Return the [X, Y] coordinate for the center point of the cell that contains the specified text.  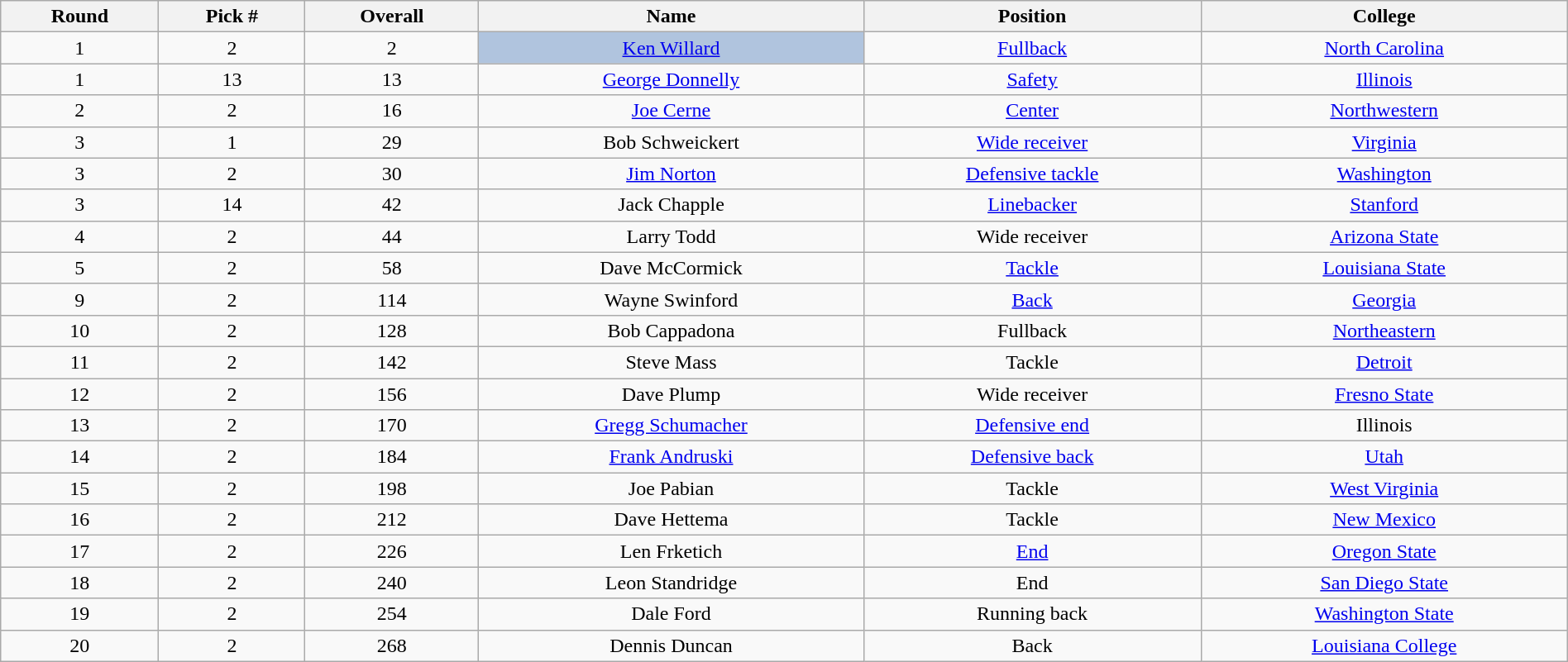
Ken Willard [672, 48]
Dale Ford [672, 614]
Dave Plump [672, 394]
Center [1032, 111]
10 [79, 331]
Arizona State [1384, 236]
17 [79, 551]
Leon Standridge [672, 583]
West Virginia [1384, 488]
Louisiana State [1384, 268]
Len Frketich [672, 551]
Wayne Swinford [672, 299]
San Diego State [1384, 583]
240 [392, 583]
18 [79, 583]
142 [392, 362]
Northwestern [1384, 111]
Northeastern [1384, 331]
5 [79, 268]
Steve Mass [672, 362]
198 [392, 488]
Defensive tackle [1032, 174]
226 [392, 551]
Jack Chapple [672, 205]
Position [1032, 17]
Detroit [1384, 362]
4 [79, 236]
Frank Andruski [672, 457]
212 [392, 520]
Safety [1032, 79]
Bob Schweickert [672, 142]
Defensive back [1032, 457]
Washington State [1384, 614]
Larry Todd [672, 236]
Virginia [1384, 142]
268 [392, 645]
156 [392, 394]
184 [392, 457]
12 [79, 394]
20 [79, 645]
9 [79, 299]
College [1384, 17]
Oregon State [1384, 551]
George Donnelly [672, 79]
Running back [1032, 614]
170 [392, 426]
254 [392, 614]
Jim Norton [672, 174]
Linebacker [1032, 205]
Fresno State [1384, 394]
30 [392, 174]
Louisiana College [1384, 645]
Washington [1384, 174]
11 [79, 362]
58 [392, 268]
Bob Cappadona [672, 331]
Georgia [1384, 299]
North Carolina [1384, 48]
Name [672, 17]
Joe Pabian [672, 488]
19 [79, 614]
Dave Hettema [672, 520]
Defensive end [1032, 426]
29 [392, 142]
Round [79, 17]
Dave McCormick [672, 268]
114 [392, 299]
New Mexico [1384, 520]
128 [392, 331]
42 [392, 205]
Pick # [232, 17]
44 [392, 236]
Stanford [1384, 205]
Gregg Schumacher [672, 426]
Utah [1384, 457]
Overall [392, 17]
15 [79, 488]
Dennis Duncan [672, 645]
Joe Cerne [672, 111]
